For the text-containing cell, return its midpoint in (X, Y) coordinate format. 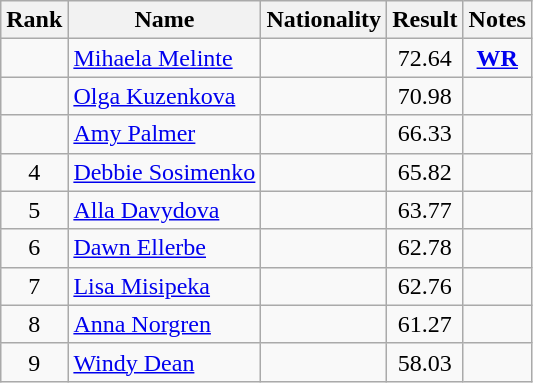
62.78 (425, 248)
Olga Kuzenkova (164, 96)
61.27 (425, 324)
Nationality (324, 20)
9 (34, 362)
8 (34, 324)
7 (34, 286)
72.64 (425, 58)
Notes (497, 20)
Amy Palmer (164, 134)
4 (34, 172)
Lisa Misipeka (164, 286)
Result (425, 20)
6 (34, 248)
Debbie Sosimenko (164, 172)
WR (497, 58)
63.77 (425, 210)
Alla Davydova (164, 210)
66.33 (425, 134)
Dawn Ellerbe (164, 248)
70.98 (425, 96)
Mihaela Melinte (164, 58)
65.82 (425, 172)
Anna Norgren (164, 324)
58.03 (425, 362)
Windy Dean (164, 362)
5 (34, 210)
Name (164, 20)
Rank (34, 20)
62.76 (425, 286)
